Capture the cell that displays the provided text and extract its [x, y] central coordinate. 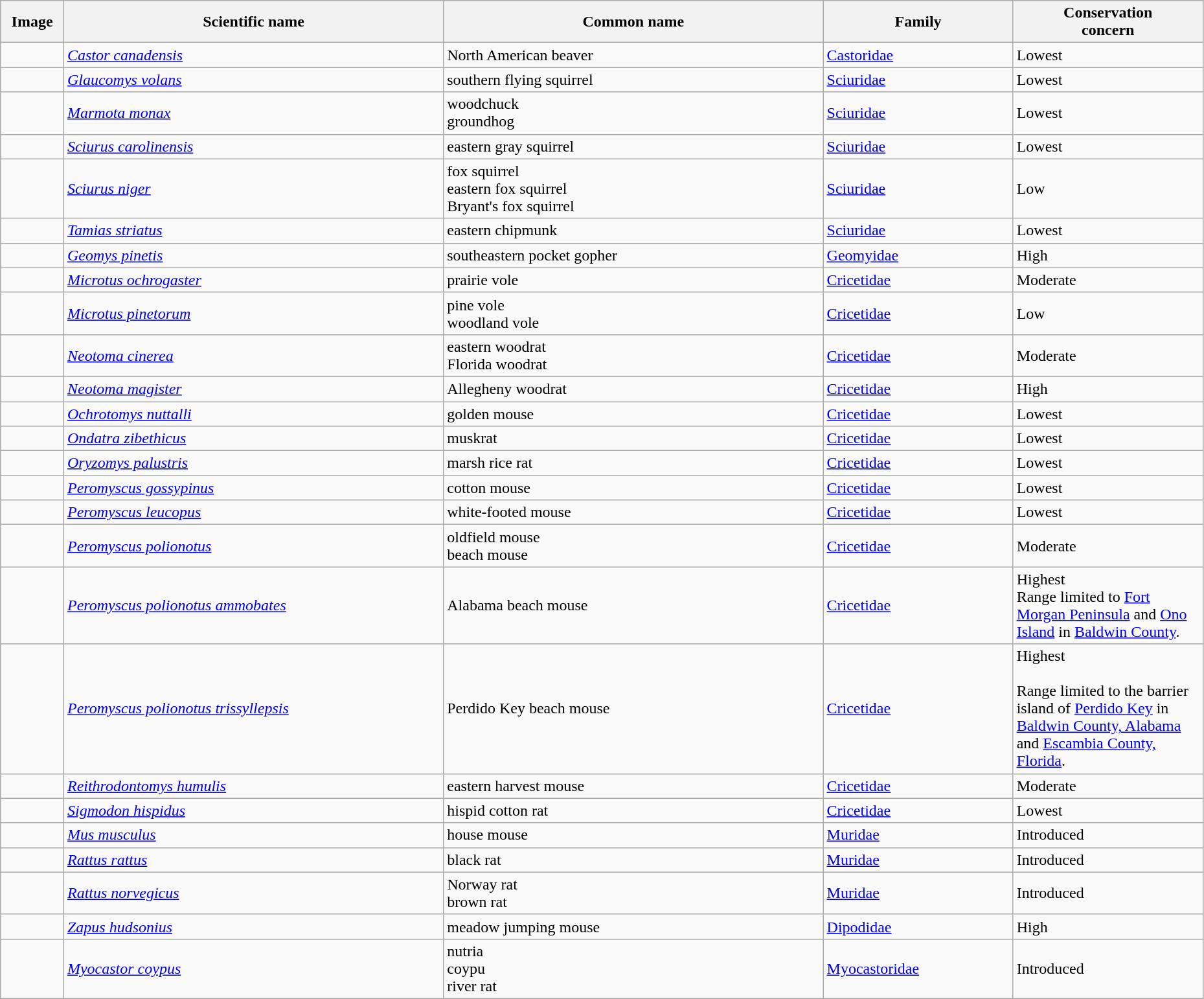
prairie vole [633, 280]
Rattus rattus [253, 860]
fox squirreleastern fox squirrelBryant's fox squirrel [633, 189]
Microtus ochrogaster [253, 280]
North American beaver [633, 55]
Peromyscus polionotus ammobates [253, 605]
Peromyscus polionotus trissyllepsis [253, 709]
Conservationconcern [1107, 22]
nutriacoypuriver rat [633, 969]
Geomyidae [918, 255]
Reithrodontomys humulis [253, 786]
black rat [633, 860]
hispid cotton rat [633, 810]
Neotoma cinerea [253, 355]
Alabama beach mouse [633, 605]
southern flying squirrel [633, 80]
Ondatra zibethicus [253, 439]
HighestRange limited to Fort Morgan Peninsula and Ono Island in Baldwin County. [1107, 605]
marsh rice rat [633, 463]
Sigmodon hispidus [253, 810]
Castor canadensis [253, 55]
Sciurus carolinensis [253, 146]
Norway ratbrown rat [633, 893]
Castoridae [918, 55]
white-footed mouse [633, 512]
Microtus pinetorum [253, 314]
Image [32, 22]
eastern chipmunk [633, 231]
meadow jumping mouse [633, 926]
cotton mouse [633, 488]
Common name [633, 22]
eastern gray squirrel [633, 146]
Sciurus niger [253, 189]
woodchuckgroundhog [633, 113]
Rattus norvegicus [253, 893]
Mus musculus [253, 835]
Myocastor coypus [253, 969]
southeastern pocket gopher [633, 255]
Allegheny woodrat [633, 389]
Perdido Key beach mouse [633, 709]
pine volewoodland vole [633, 314]
Dipodidae [918, 926]
Myocastoridae [918, 969]
eastern woodratFlorida woodrat [633, 355]
Geomys pinetis [253, 255]
Zapus hudsonius [253, 926]
Glaucomys volans [253, 80]
Peromyscus gossypinus [253, 488]
HighestRange limited to the barrier island of Perdido Key in Baldwin County, Alabama and Escambia County, Florida. [1107, 709]
house mouse [633, 835]
golden mouse [633, 414]
Tamias striatus [253, 231]
Oryzomys palustris [253, 463]
Ochrotomys nuttalli [253, 414]
Scientific name [253, 22]
Marmota monax [253, 113]
Family [918, 22]
eastern harvest mouse [633, 786]
Peromyscus polionotus [253, 545]
muskrat [633, 439]
Neotoma magister [253, 389]
Peromyscus leucopus [253, 512]
oldfield mousebeach mouse [633, 545]
